Pinpoint the cell where the given text exists, returning its [x, y] midpoint coordinate. 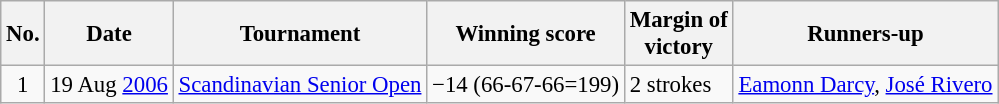
No. [23, 34]
Margin ofvictory [678, 34]
19 Aug 2006 [109, 85]
Scandinavian Senior Open [300, 85]
−14 (66-67-66=199) [526, 85]
2 strokes [678, 85]
Date [109, 34]
Winning score [526, 34]
Tournament [300, 34]
1 [23, 85]
Runners-up [866, 34]
Eamonn Darcy, José Rivero [866, 85]
